Find where the given text appears and provide that cell's center as [x, y] coordinate. 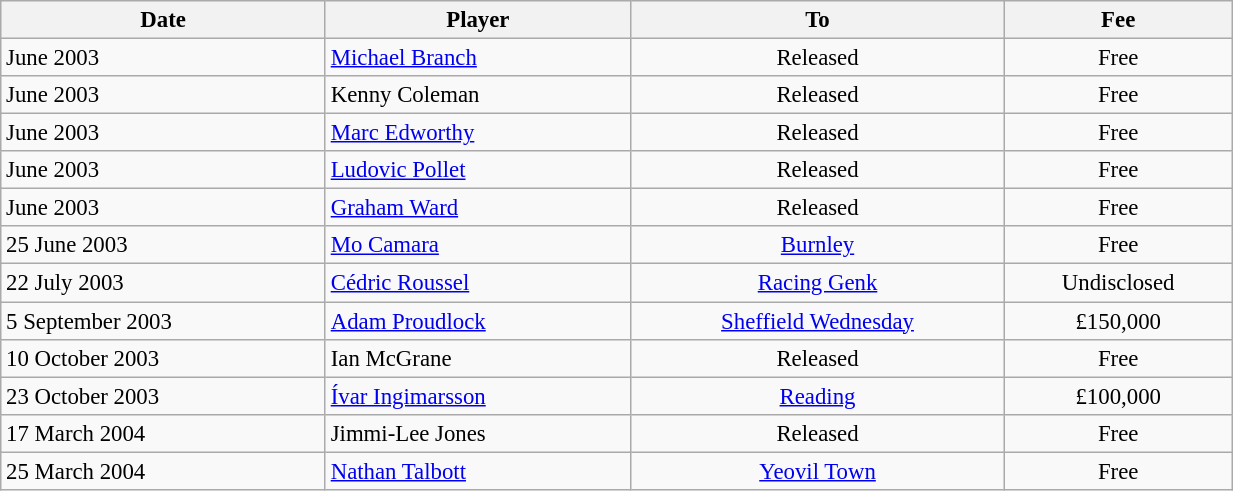
25 June 2003 [164, 245]
Racing Genk [817, 283]
Undisclosed [1118, 283]
Reading [817, 396]
25 March 2004 [164, 471]
£100,000 [1118, 396]
Ívar Ingimarsson [478, 396]
5 September 2003 [164, 321]
Michael Branch [478, 58]
Burnley [817, 245]
Fee [1118, 20]
Ian McGrane [478, 358]
Cédric Roussel [478, 283]
Player [478, 20]
Marc Edworthy [478, 133]
Kenny Coleman [478, 95]
Adam Proudlock [478, 321]
10 October 2003 [164, 358]
Jimmi-Lee Jones [478, 433]
£150,000 [1118, 321]
Nathan Talbott [478, 471]
17 March 2004 [164, 433]
Date [164, 20]
Mo Camara [478, 245]
Yeovil Town [817, 471]
Ludovic Pollet [478, 170]
Graham Ward [478, 208]
23 October 2003 [164, 396]
To [817, 20]
Sheffield Wednesday [817, 321]
22 July 2003 [164, 283]
